Identify which cell holds the provided text, then report its [x, y] central coordinate. 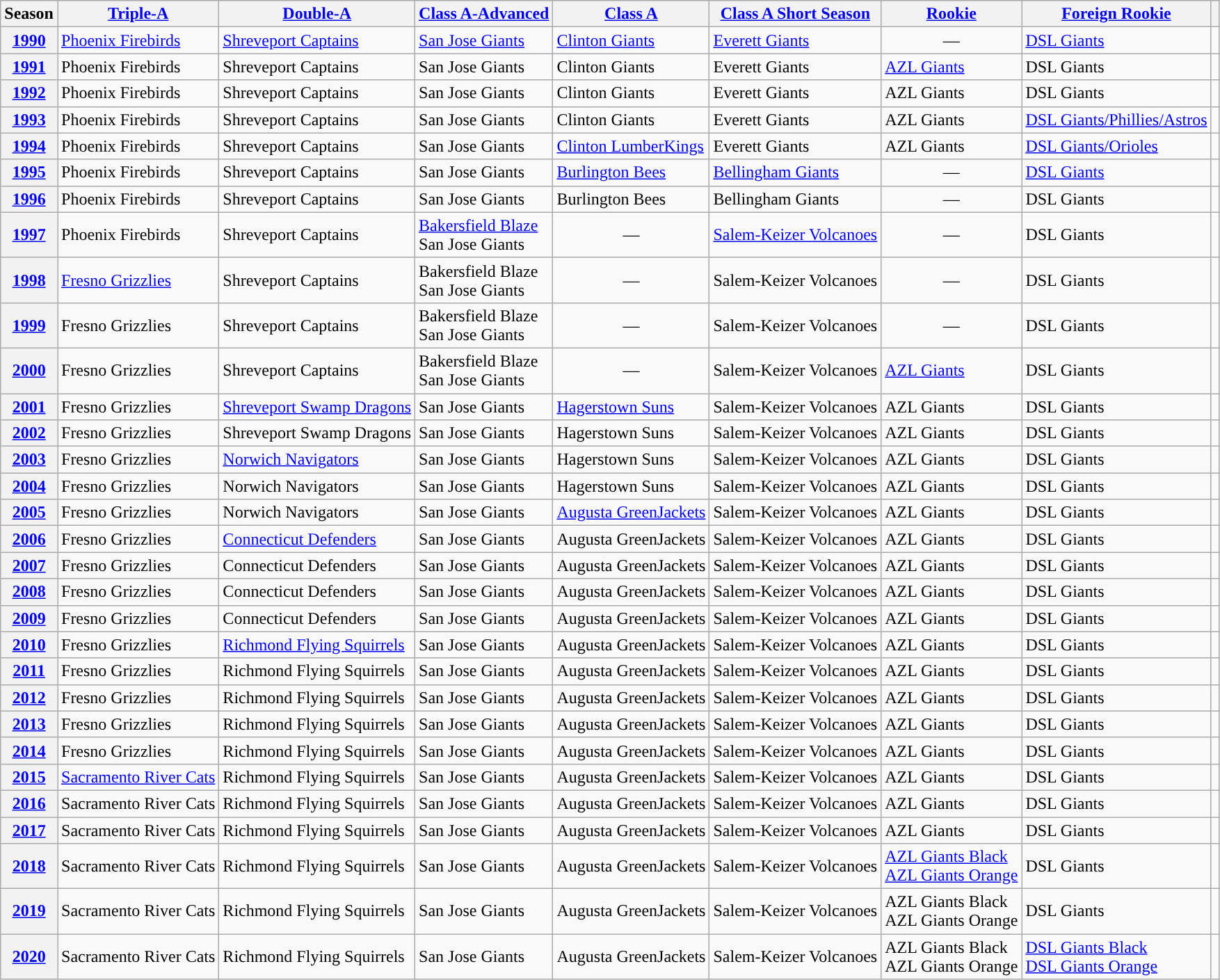
Season [29, 14]
1999 [29, 326]
2005 [29, 513]
1991 [29, 67]
2006 [29, 539]
2010 [29, 645]
2020 [29, 957]
2013 [29, 724]
2003 [29, 460]
2014 [29, 750]
2011 [29, 671]
Class A [632, 14]
2009 [29, 618]
Triple-A [138, 14]
1993 [29, 120]
1992 [29, 93]
1996 [29, 199]
2015 [29, 777]
2004 [29, 486]
2007 [29, 565]
2012 [29, 698]
2019 [29, 911]
2002 [29, 433]
1997 [29, 235]
Rookie [952, 14]
Clinton LumberKings [632, 146]
2000 [29, 370]
2016 [29, 803]
1998 [29, 280]
Class A-Advanced [484, 14]
DSL Giants/Phillies/Astros [1116, 120]
2017 [29, 830]
1995 [29, 172]
Foreign Rookie [1116, 14]
1994 [29, 146]
2001 [29, 407]
1990 [29, 40]
Class A Short Season [796, 14]
DSL Giants/Orioles [1116, 146]
DSL Giants BlackDSL Giants Orange [1116, 957]
2018 [29, 867]
Double-A [317, 14]
2008 [29, 592]
